Return the (x, y) coordinate for the center point of the cell that contains the specified text.  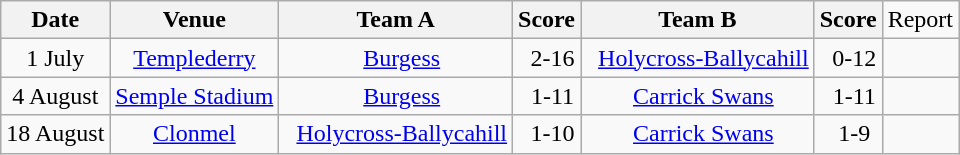
1 July (56, 58)
Date (56, 20)
0-12 (848, 58)
Templederry (194, 58)
1-9 (848, 134)
Report (920, 20)
Team A (396, 20)
Clonmel (194, 134)
Venue (194, 20)
2-16 (547, 58)
4 August (56, 96)
1-10 (547, 134)
Semple Stadium (194, 96)
Team B (698, 20)
18 August (56, 134)
